Return the [x, y] coordinate for the center point of the cell that contains the specified text.  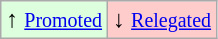
↑ Promoted [54, 20]
↓ Relegated [162, 20]
